Pinpoint the cell where the given text exists, returning its (x, y) midpoint coordinate. 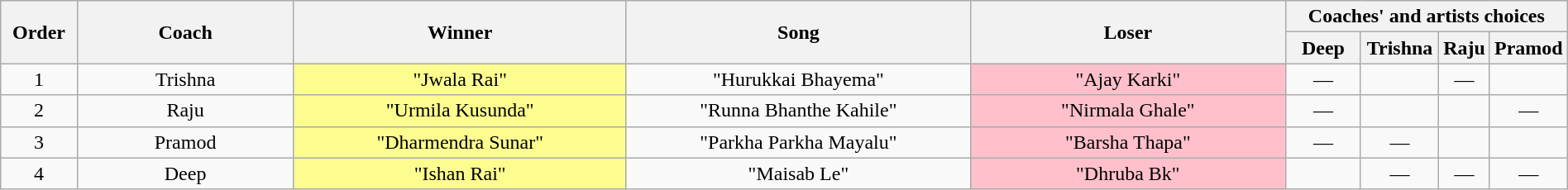
"Runna Bhanthe Kahile" (798, 111)
2 (39, 111)
Song (798, 32)
"Barsha Thapa" (1128, 142)
"Ishan Rai" (460, 173)
"Maisab Le" (798, 173)
"Jwala Rai" (460, 79)
"Hurukkai Bhayema" (798, 79)
4 (39, 173)
"Urmila Kusunda" (460, 111)
Coaches' and artists choices (1426, 17)
Order (39, 32)
"Ajay Karki" (1128, 79)
"Dharmendra Sunar" (460, 142)
3 (39, 142)
"Nirmala Ghale" (1128, 111)
"Parkha Parkha Mayalu" (798, 142)
Winner (460, 32)
Loser (1128, 32)
"Dhruba Bk" (1128, 173)
Coach (185, 32)
1 (39, 79)
